Detect which cell encompasses the target text, then output its [x, y] center coordinate. 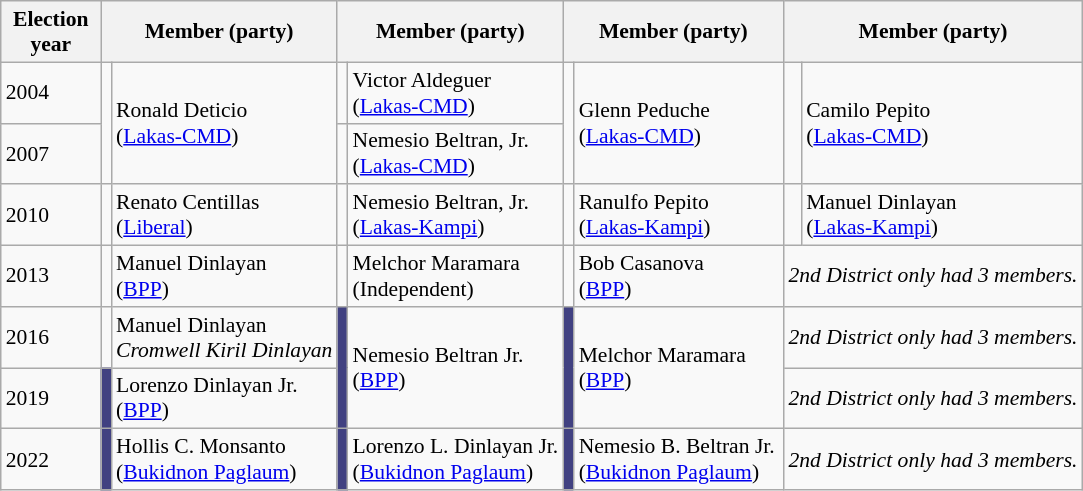
Bob Casanova(BPP) [679, 276]
Manuel Dinlayan(BPP) [224, 276]
Manuel Dinlayan(Lakas-Kampi) [942, 216]
Nemesio Beltran, Jr.(Lakas-CMD) [456, 154]
Lorenzo Dinlayan Jr.(BPP) [224, 398]
Nemesio Beltran, Jr.(Lakas-Kampi) [456, 216]
Camilo Pepito(Lakas-CMD) [942, 123]
Renato Centillas(Liberal) [224, 216]
2013 [51, 276]
Ranulfo Pepito(Lakas-Kampi) [679, 216]
Electionyear [51, 32]
2004 [51, 92]
Lorenzo L. Dinlayan Jr.(Bukidnon Paglaum) [456, 460]
Victor Aldeguer(Lakas-CMD) [456, 92]
Ronald Deticio(Lakas-CMD) [224, 123]
Melchor Maramara(BPP) [679, 368]
2007 [51, 154]
Nemesio Beltran Jr.(BPP) [456, 368]
Manuel Dinlayan Cromwell Kiril Dinlayan [224, 338]
2022 [51, 460]
Melchor Maramara(Independent) [456, 276]
Glenn Peduche(Lakas-CMD) [679, 123]
Nemesio B. Beltran Jr.(Bukidnon Paglaum) [679, 460]
2016 [51, 338]
Hollis C. Monsanto(Bukidnon Paglaum) [224, 460]
2019 [51, 398]
2010 [51, 216]
